Extract the (X, Y) coordinate from the center of the cell holding the provided text.  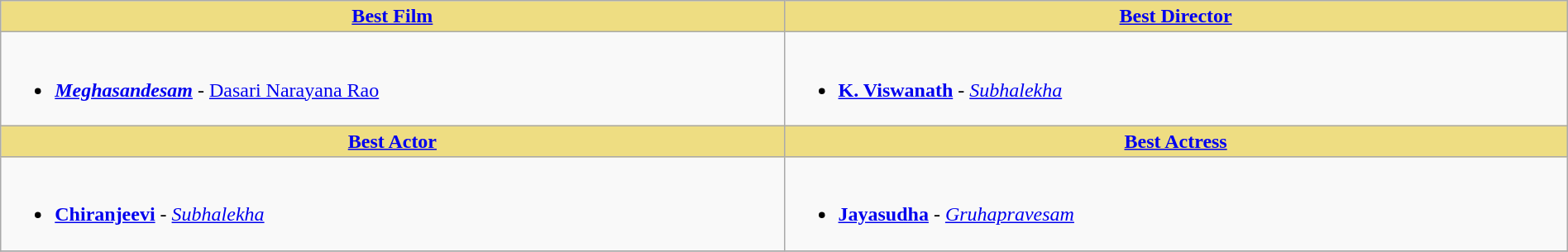
Jayasudha - Gruhapravesam (1176, 203)
Best Film (392, 17)
Best Actress (1176, 141)
K. Viswanath - Subhalekha (1176, 79)
Chiranjeevi - Subhalekha (392, 203)
Meghasandesam - Dasari Narayana Rao (392, 79)
Best Actor (392, 141)
Best Director (1176, 17)
